Detect which cell encompasses the target text, then output its (x, y) center coordinate. 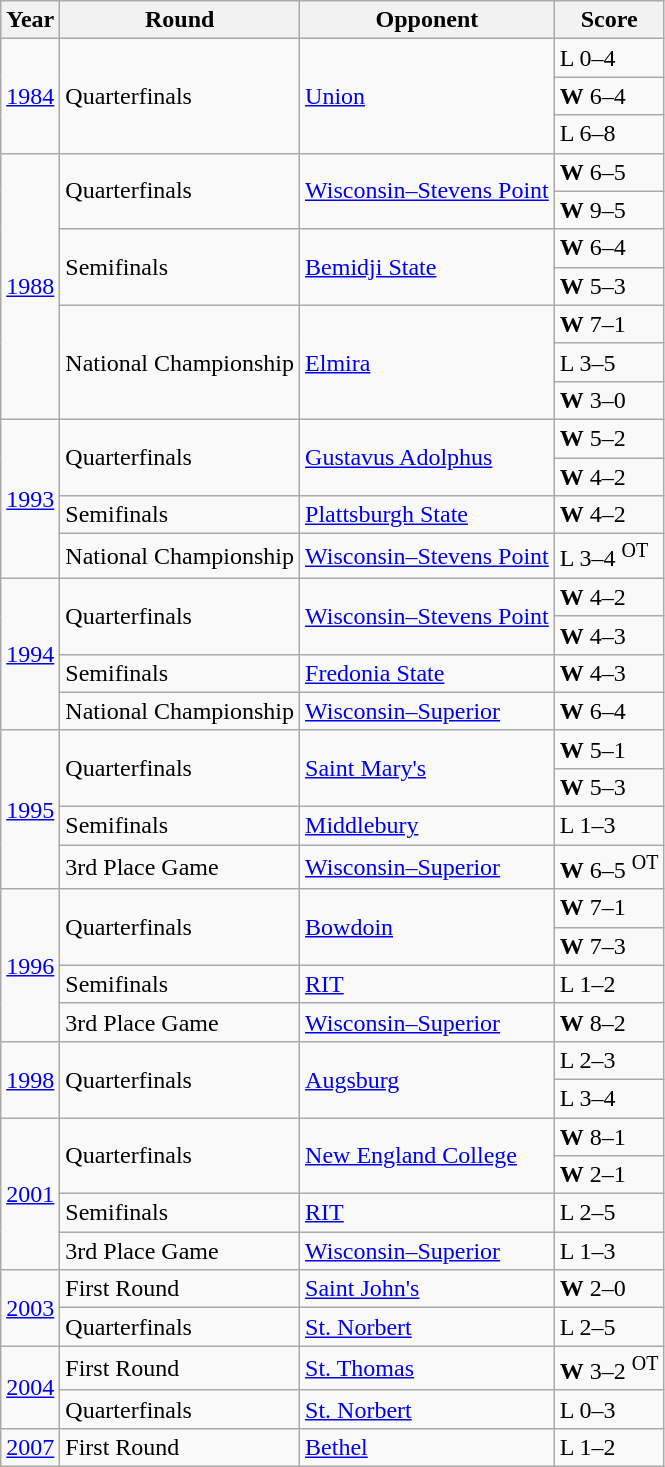
Augsburg (428, 1079)
W 5–2 (609, 438)
L 3–5 (609, 362)
W 3–0 (609, 400)
St. Thomas (428, 1368)
Saint Mary's (428, 768)
2004 (30, 1388)
W 6–5 OT (609, 868)
1994 (30, 654)
Year (30, 20)
Fredonia State (428, 673)
Saint John's (428, 1289)
L 6–8 (609, 134)
Elmira (428, 362)
L 2–3 (609, 1060)
2003 (30, 1308)
1988 (30, 286)
W 2–0 (609, 1289)
Union (428, 96)
W 2–1 (609, 1175)
W 9–5 (609, 210)
1998 (30, 1079)
1984 (30, 96)
L 3–4 (609, 1098)
2007 (30, 1448)
1996 (30, 965)
Bemidji State (428, 267)
1995 (30, 810)
L 0–4 (609, 58)
L 0–3 (609, 1409)
Round (180, 20)
W 8–2 (609, 1022)
W 7–3 (609, 946)
Gustavus Adolphus (428, 457)
Plattsburgh State (428, 515)
Opponent (428, 20)
2001 (30, 1194)
Bowdoin (428, 927)
W 3–2 OT (609, 1368)
W 5–1 (609, 749)
W 6–5 (609, 172)
L 3–4 OT (609, 556)
Score (609, 20)
New England College (428, 1156)
W 8–1 (609, 1137)
1993 (30, 498)
Middlebury (428, 826)
Bethel (428, 1448)
